Find where the given text appears and provide that cell's center as (x, y) coordinate. 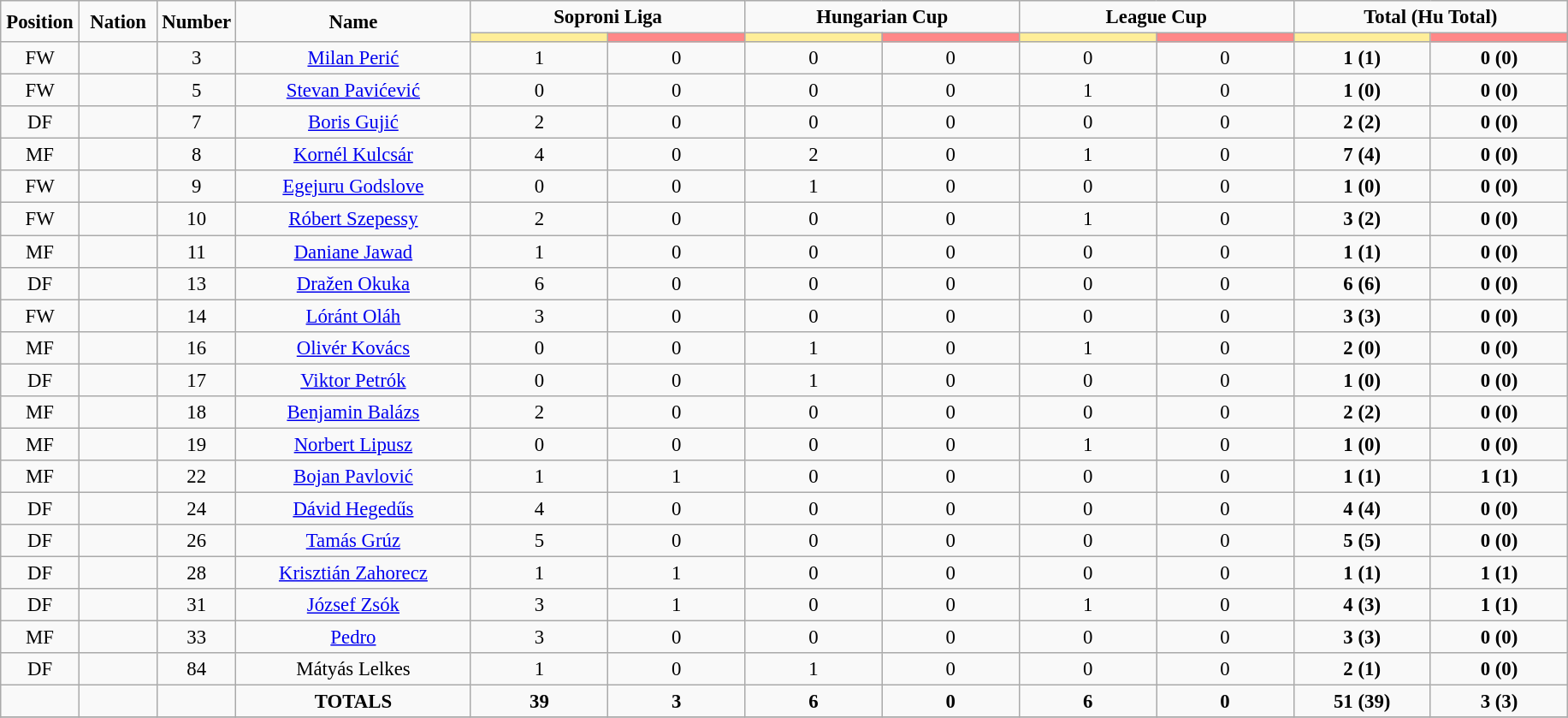
Total (Hu Total) (1430, 17)
Boris Gujić (354, 122)
Nation (118, 21)
18 (197, 412)
Number (197, 21)
Hungarian Cup (883, 17)
6 (6) (1362, 283)
11 (197, 252)
17 (197, 380)
8 (197, 155)
TOTALS (354, 702)
Pedro (354, 638)
Róbert Szepessy (354, 219)
7 (197, 122)
26 (197, 541)
10 (197, 219)
4 (3) (1362, 605)
33 (197, 638)
League Cup (1157, 17)
Olivér Kovács (354, 347)
16 (197, 347)
Dražen Okuka (354, 283)
31 (197, 605)
Dávid Hegedűs (354, 508)
Egejuru Godslove (354, 187)
Stevan Pavićević (354, 91)
9 (197, 187)
József Zsók (354, 605)
Soproni Liga (607, 17)
Kornél Kulcsár (354, 155)
Milan Perić (354, 58)
14 (197, 316)
5 (5) (1362, 541)
2 (0) (1362, 347)
Mátyás Lelkes (354, 669)
Krisztián Zahorecz (354, 573)
24 (197, 508)
Viktor Petrók (354, 380)
Position (40, 21)
2 (1) (1362, 669)
19 (197, 444)
Lóránt Oláh (354, 316)
Benjamin Balázs (354, 412)
51 (39) (1362, 702)
Norbert Lipusz (354, 444)
84 (197, 669)
Tamás Grúz (354, 541)
Daniane Jawad (354, 252)
3 (2) (1362, 219)
39 (539, 702)
13 (197, 283)
4 (4) (1362, 508)
28 (197, 573)
7 (4) (1362, 155)
Bojan Pavlović (354, 477)
22 (197, 477)
Name (354, 21)
